Extract the [X, Y] coordinate from the center of the cell holding the provided text.  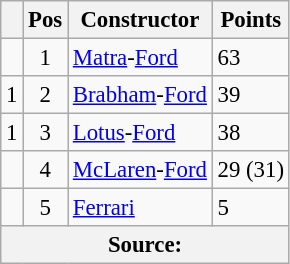
Lotus-Ford [140, 133]
Points [250, 20]
McLaren-Ford [140, 170]
4 [46, 170]
39 [250, 95]
Brabham-Ford [140, 95]
2 [46, 95]
63 [250, 58]
Source: [146, 245]
29 (31) [250, 170]
Ferrari [140, 208]
Pos [46, 20]
38 [250, 133]
Constructor [140, 20]
3 [46, 133]
Matra-Ford [140, 58]
